Provide the [x, y] coordinate of the cell's center where the given text is located.  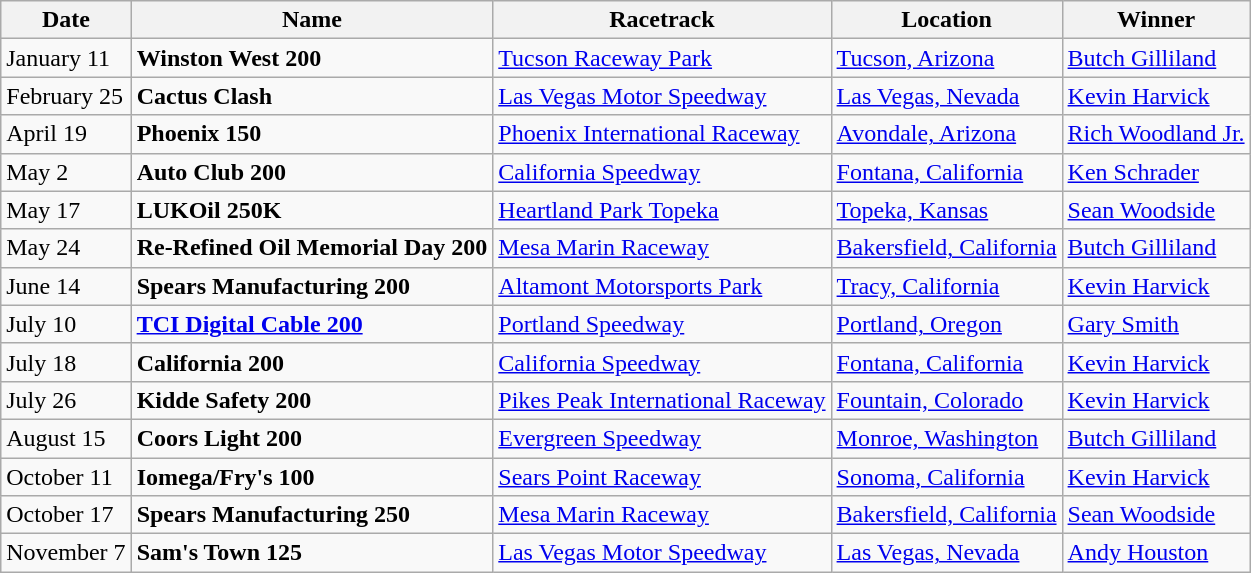
Portland, Oregon [946, 324]
Spears Manufacturing 250 [312, 515]
LUKOil 250K [312, 210]
Ken Schrader [1156, 172]
Evergreen Speedway [662, 438]
Phoenix International Raceway [662, 134]
Sonoma, California [946, 477]
Tucson, Arizona [946, 58]
Phoenix 150 [312, 134]
Spears Manufacturing 200 [312, 286]
Sears Point Raceway [662, 477]
Auto Club 200 [312, 172]
Coors Light 200 [312, 438]
May 2 [66, 172]
October 17 [66, 515]
Re-Refined Oil Memorial Day 200 [312, 248]
Rich Woodland Jr. [1156, 134]
TCI Digital Cable 200 [312, 324]
July 26 [66, 400]
Racetrack [662, 20]
Heartland Park Topeka [662, 210]
August 15 [66, 438]
January 11 [66, 58]
October 11 [66, 477]
Tucson Raceway Park [662, 58]
Sam's Town 125 [312, 553]
Name [312, 20]
May 17 [66, 210]
Winner [1156, 20]
Avondale, Arizona [946, 134]
May 24 [66, 248]
Cactus Clash [312, 96]
Fountain, Colorado [946, 400]
April 19 [66, 134]
Altamont Motorsports Park [662, 286]
Iomega/Fry's 100 [312, 477]
July 18 [66, 362]
July 10 [66, 324]
Location [946, 20]
Portland Speedway [662, 324]
Date [66, 20]
Monroe, Washington [946, 438]
Tracy, California [946, 286]
Pikes Peak International Raceway [662, 400]
June 14 [66, 286]
November 7 [66, 553]
February 25 [66, 96]
Topeka, Kansas [946, 210]
Andy Houston [1156, 553]
Kidde Safety 200 [312, 400]
California 200 [312, 362]
Winston West 200 [312, 58]
Gary Smith [1156, 324]
